Locate the cell with the specified text and output its (x, y) center coordinate. 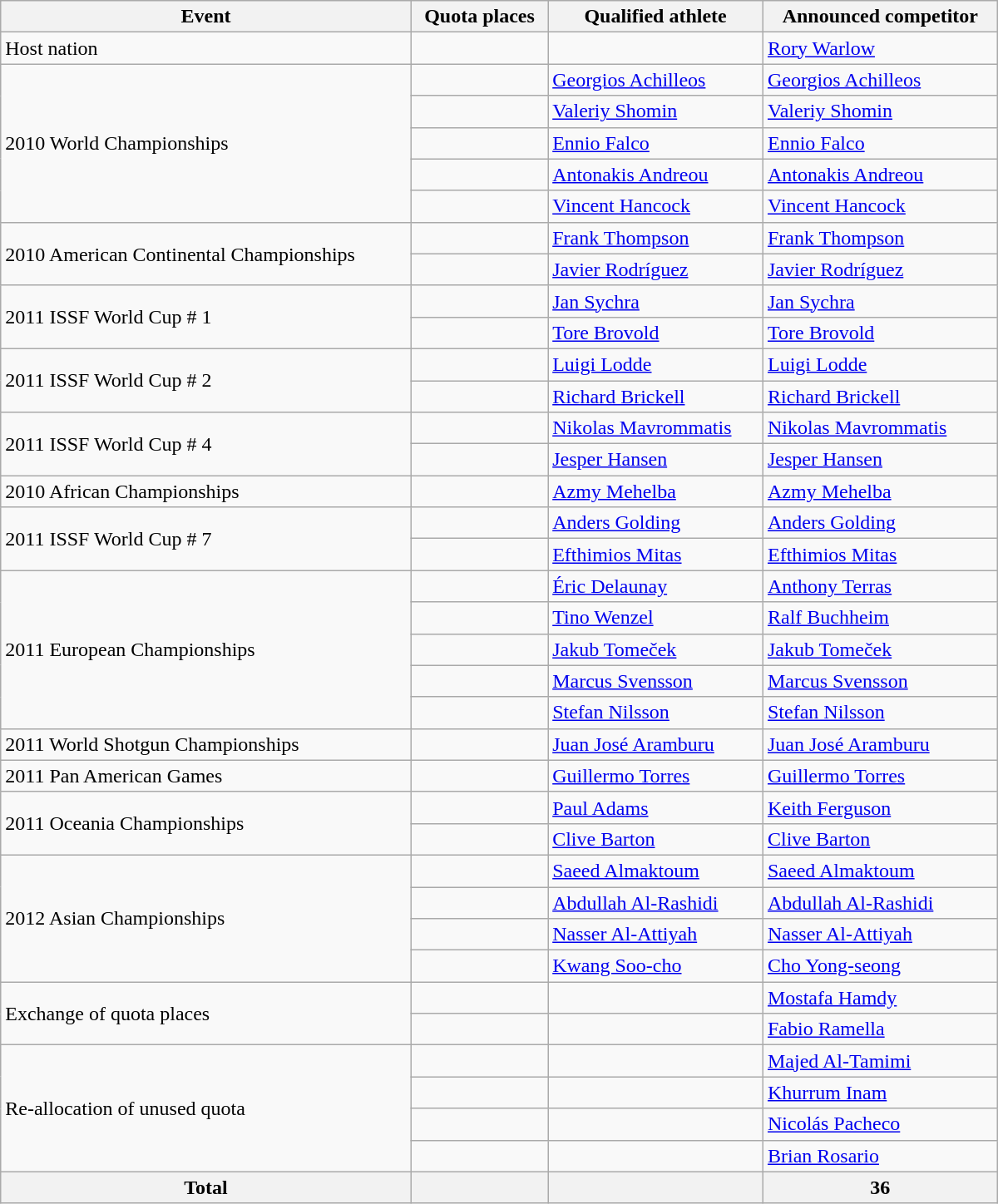
Total (206, 1187)
Mostafa Hamdy (880, 998)
2011 Oceania Championships (206, 823)
2012 Asian Championships (206, 918)
Announced competitor (880, 17)
Majed Al-Tamimi (880, 1061)
2010 African Championships (206, 491)
Event (206, 17)
Kwang Soo-cho (655, 966)
Brian Rosario (880, 1156)
Ralf Buchheim (880, 618)
2011 ISSF World Cup # 1 (206, 317)
Fabio Ramella (880, 1029)
Qualified athlete (655, 17)
Khurrum Inam (880, 1093)
2010 American Continental Championships (206, 254)
Nicolás Pacheco (880, 1124)
36 (880, 1187)
2011 European Championships (206, 649)
2011 ISSF World Cup # 7 (206, 539)
Host nation (206, 48)
2010 World Championships (206, 143)
Rory Warlow (880, 48)
Tino Wenzel (655, 618)
Exchange of quota places (206, 1014)
Anthony Terras (880, 586)
Cho Yong-seong (880, 966)
2011 ISSF World Cup # 4 (206, 444)
2011 ISSF World Cup # 2 (206, 380)
Éric Delaunay (655, 586)
Quota places (479, 17)
Keith Ferguson (880, 807)
2011 World Shotgun Championships (206, 744)
Re-allocation of unused quota (206, 1108)
Paul Adams (655, 807)
2011 Pan American Games (206, 776)
